Capture the cell that displays the provided text and extract its [X, Y] central coordinate. 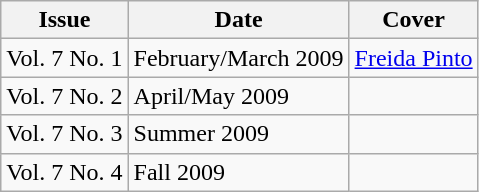
February/March 2009 [238, 58]
Fall 2009 [238, 172]
Freida Pinto [414, 58]
April/May 2009 [238, 96]
Vol. 7 No. 4 [64, 172]
Vol. 7 No. 3 [64, 134]
Vol. 7 No. 2 [64, 96]
Summer 2009 [238, 134]
Date [238, 20]
Vol. 7 No. 1 [64, 58]
Issue [64, 20]
Cover [414, 20]
